Pinpoint the cell where the given text exists, returning its (x, y) midpoint coordinate. 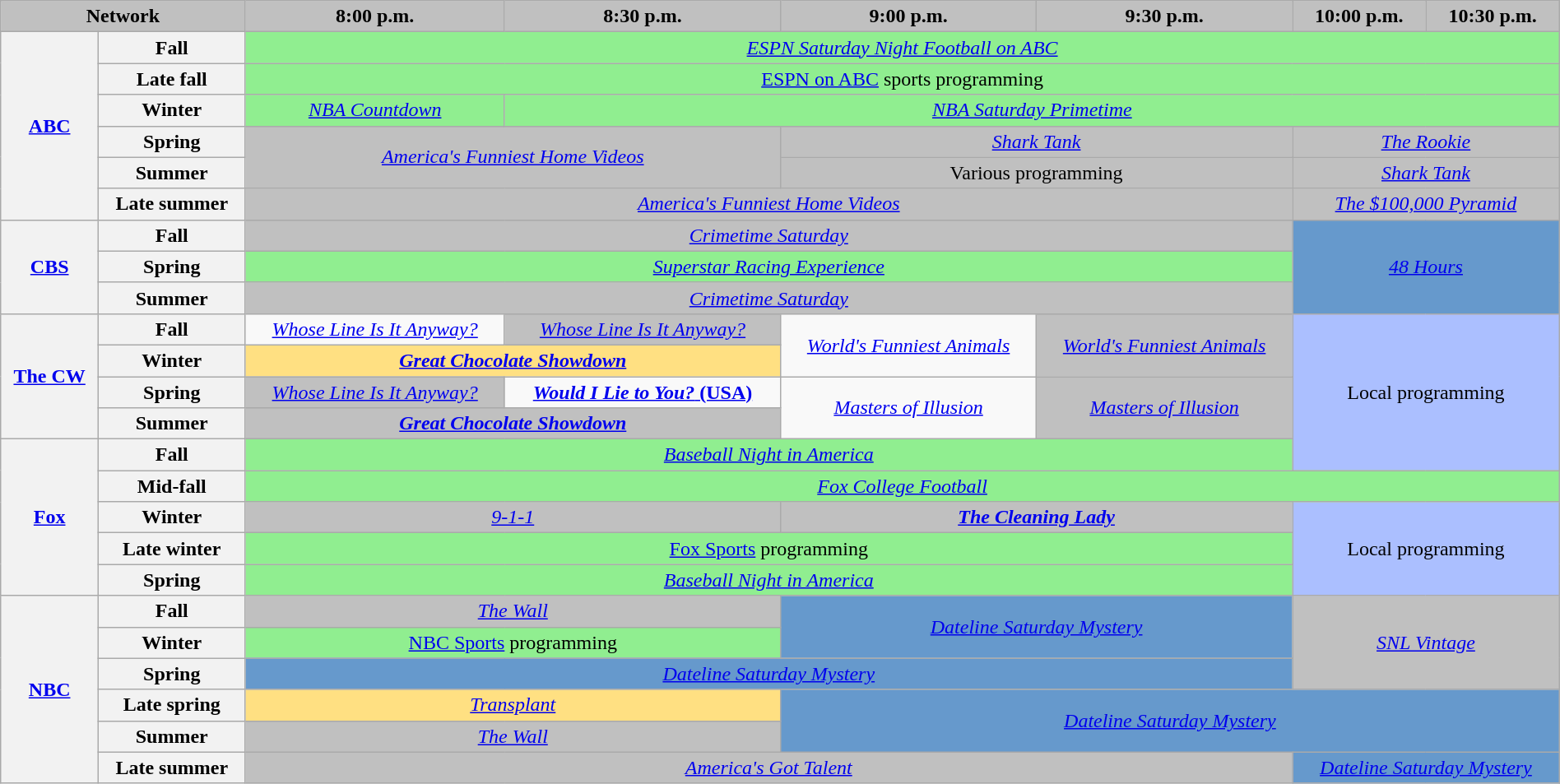
Superstar Racing Experience (768, 267)
The Cleaning Lady (1037, 517)
America's Got Talent (768, 768)
9-1-1 (513, 517)
Would I Lie to You? (USA) (642, 392)
Fox (49, 517)
8:00 p.m. (375, 16)
NBA Saturday Primetime (1032, 110)
10:30 p.m. (1493, 16)
8:30 p.m. (642, 16)
Fox Sports programming (768, 549)
9:00 p.m. (908, 16)
NBC Sports programming (513, 643)
NBA Countdown (375, 110)
The CW (49, 376)
9:30 p.m. (1165, 16)
NBC (49, 689)
ABC (49, 126)
SNL Vintage (1427, 643)
Late spring (172, 705)
Late winter (172, 549)
48 Hours (1427, 267)
CBS (49, 267)
Various programming (1037, 173)
Late fall (172, 79)
The Rookie (1427, 141)
ESPN Saturday Night Football on ABC (902, 48)
Mid-fall (172, 486)
Network (123, 16)
10:00 p.m. (1359, 16)
ESPN on ABC sports programming (902, 79)
Transplant (513, 705)
The $100,000 Pyramid (1427, 204)
Fox College Football (902, 486)
